Locate the cell with the specified text and output its (x, y) center coordinate. 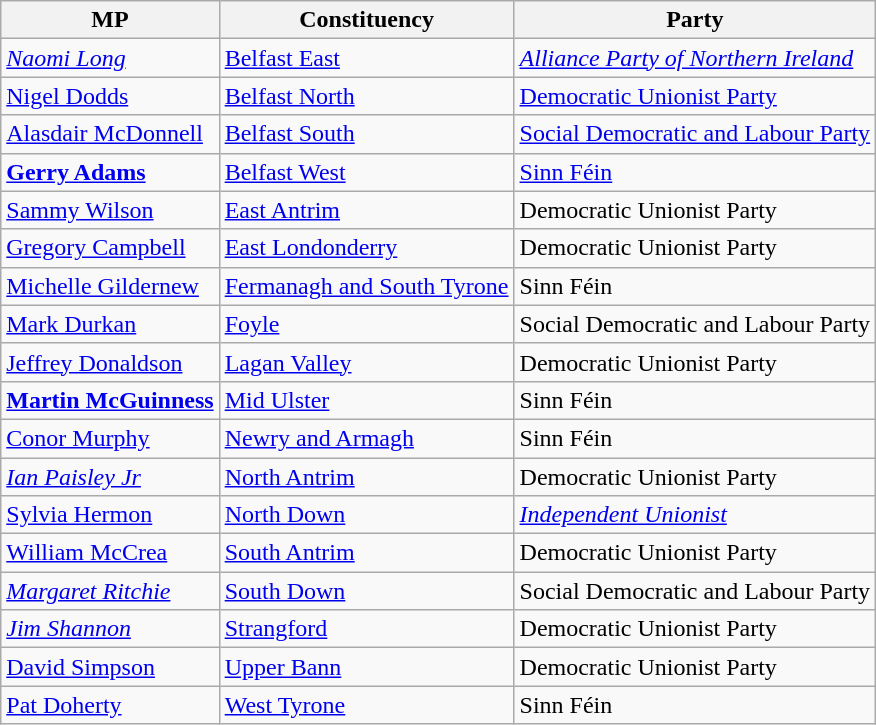
Nigel Dodds (110, 96)
South Down (366, 591)
William McCrea (110, 553)
Mid Ulster (366, 400)
East Antrim (366, 210)
Belfast South (366, 134)
Naomi Long (110, 58)
Constituency (366, 20)
MP (110, 20)
Fermanagh and South Tyrone (366, 286)
Lagan Valley (366, 362)
Mark Durkan (110, 324)
Foyle (366, 324)
Upper Bann (366, 667)
Margaret Ritchie (110, 591)
Sylvia Hermon (110, 515)
Martin McGuinness (110, 400)
Newry and Armagh (366, 438)
Jim Shannon (110, 629)
Belfast East (366, 58)
Gregory Campbell (110, 248)
Conor Murphy (110, 438)
Alliance Party of Northern Ireland (695, 58)
Jeffrey Donaldson (110, 362)
Sammy Wilson (110, 210)
Michelle Gildernew (110, 286)
West Tyrone (366, 705)
North Down (366, 515)
Party (695, 20)
David Simpson (110, 667)
North Antrim (366, 477)
Ian Paisley Jr (110, 477)
Belfast West (366, 172)
Belfast North (366, 96)
South Antrim (366, 553)
Gerry Adams (110, 172)
Independent Unionist (695, 515)
East Londonderry (366, 248)
Strangford (366, 629)
Pat Doherty (110, 705)
Alasdair McDonnell (110, 134)
